From the cell containing the given text, extract its center point as (x, y) coordinate. 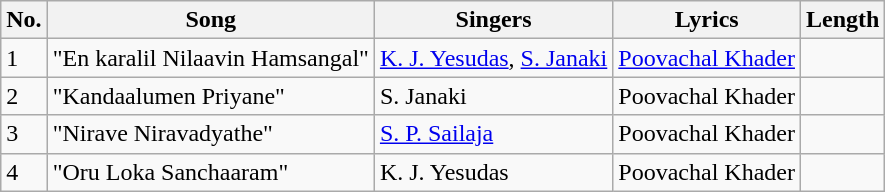
"Kandaalumen Priyane" (210, 96)
K. J. Yesudas (493, 172)
S. P. Sailaja (493, 134)
Length (842, 20)
1 (24, 58)
4 (24, 172)
Lyrics (707, 20)
Singers (493, 20)
2 (24, 96)
"Nirave Niravadyathe" (210, 134)
S. Janaki (493, 96)
"En karalil Nilaavin Hamsangal" (210, 58)
"Oru Loka Sanchaaram" (210, 172)
No. (24, 20)
3 (24, 134)
K. J. Yesudas, S. Janaki (493, 58)
Song (210, 20)
